Provide the (x, y) coordinate of the cell's center where the given text is located.  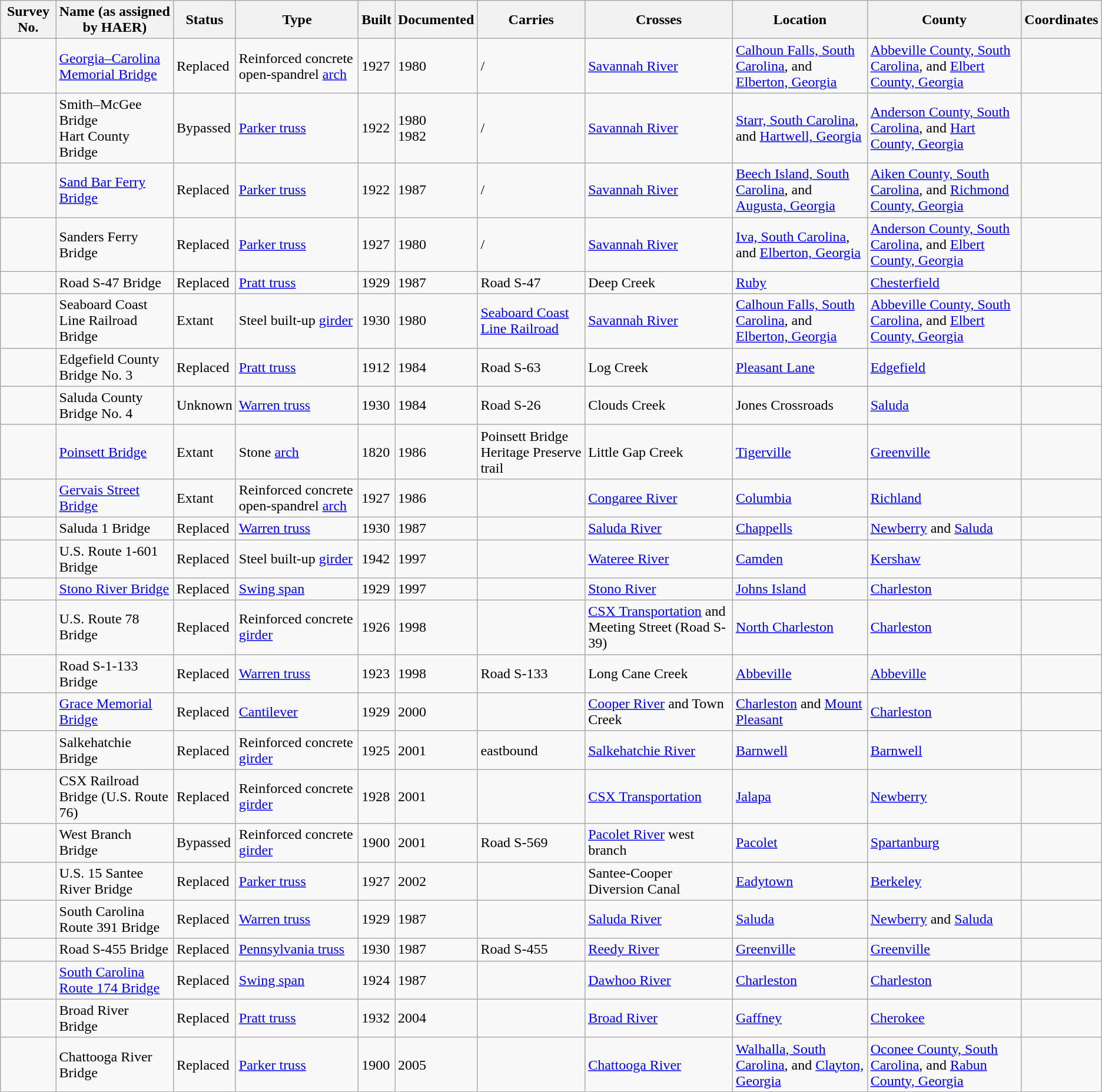
Cooper River and Town Creek (659, 712)
Type (297, 20)
1912 (377, 367)
Starr, South Carolina, and Hartwell, Georgia (799, 128)
Kershaw (944, 558)
Wateree River (659, 558)
Spartanburg (944, 843)
Documented (436, 20)
Road S-133 (531, 673)
Sand Bar Ferry Bridge (115, 190)
Crosses (659, 20)
Camden (799, 558)
Unknown (205, 405)
Survey No. (28, 20)
County (944, 20)
Oconee County, South Carolina, and Rabun County, Georgia (944, 1064)
Broad River (659, 1018)
Chappells (799, 528)
Road S-63 (531, 367)
Poinsett Bridge Heritage Preserve trail (531, 452)
Congaree River (659, 498)
Pacolet (799, 843)
Long Cane Creek (659, 673)
Road S-569 (531, 843)
Georgia–Carolina Memorial Bridge (115, 66)
Edgefield (944, 367)
Smith–McGee BridgeHart County Bridge (115, 128)
Saluda County Bridge No. 4 (115, 405)
Sanders Ferry Bridge (115, 244)
Location (799, 20)
Stono River (659, 589)
Pacolet River west branch (659, 843)
2004 (436, 1018)
Edgefield County Bridge No. 3 (115, 367)
U.S. Route 78 Bridge (115, 628)
Eadytown (799, 881)
Gervais Street Bridge (115, 498)
Reedy River (659, 950)
CSX Transportation and Meeting Street (Road S-39) (659, 628)
Coordinates (1061, 20)
1942 (377, 558)
Poinsett Bridge (115, 452)
Newberry (944, 796)
Little Gap Creek (659, 452)
1923 (377, 673)
Chattooga River (659, 1064)
Charleston and Mount Pleasant (799, 712)
Deep Creek (659, 283)
Name (as assigned by HAER) (115, 20)
2005 (436, 1064)
Seaboard Coast Line Railroad Bridge (115, 321)
eastbound (531, 750)
Stone arch (297, 452)
Road S-455 Bridge (115, 950)
South Carolina Route 391 Bridge (115, 920)
Log Creek (659, 367)
Saluda 1 Bridge (115, 528)
1932 (377, 1018)
Cherokee (944, 1018)
North Charleston (799, 628)
Johns Island (799, 589)
Road S-47 Bridge (115, 283)
19801982 (436, 128)
Road S-1-133 Bridge (115, 673)
Grace Memorial Bridge (115, 712)
2000 (436, 712)
Status (205, 20)
Chattooga River Bridge (115, 1064)
1924 (377, 980)
Broad River Bridge (115, 1018)
Anderson County, South Carolina, and Elbert County, Georgia (944, 244)
1928 (377, 796)
U.S. Route 1-601 Bridge (115, 558)
Tigerville (799, 452)
Walhalla, South Carolina, and Clayton, Georgia (799, 1064)
Stono River Bridge (115, 589)
Road S-455 (531, 950)
U.S. 15 Santee River Bridge (115, 881)
Berkeley (944, 881)
1926 (377, 628)
Seaboard Coast Line Railroad (531, 321)
Clouds Creek (659, 405)
Columbia (799, 498)
Salkehatchie River (659, 750)
1925 (377, 750)
Road S-26 (531, 405)
Ruby (799, 283)
Iva, South Carolina, and Elberton, Georgia (799, 244)
Santee-Cooper Diversion Canal (659, 881)
Dawhoo River (659, 980)
Carries (531, 20)
Salkehatchie Bridge (115, 750)
Richland (944, 498)
Built (377, 20)
Beech Island, South Carolina, and Augusta, Georgia (799, 190)
Cantilever (297, 712)
CSX Transportation (659, 796)
Pleasant Lane (799, 367)
1820 (377, 452)
Pennsylvania truss (297, 950)
South Carolina Route 174 Bridge (115, 980)
Road S-47 (531, 283)
2002 (436, 881)
Chesterfield (944, 283)
Jalapa (799, 796)
CSX Railroad Bridge (U.S. Route 76) (115, 796)
West Branch Bridge (115, 843)
Gaffney (799, 1018)
Jones Crossroads (799, 405)
Anderson County, South Carolina, and Hart County, Georgia (944, 128)
Aiken County, South Carolina, and Richmond County, Georgia (944, 190)
